From the cell containing the given text, extract its center point as (X, Y) coordinate. 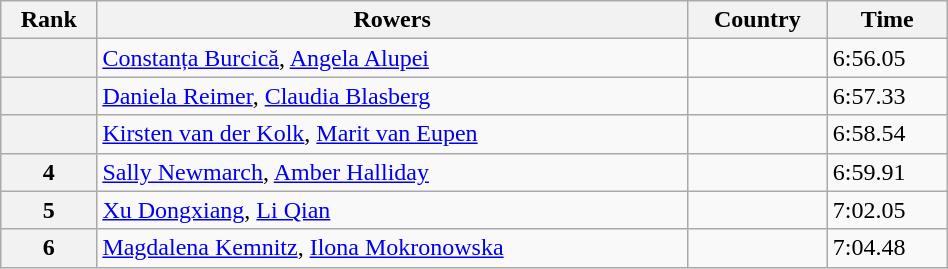
Time (887, 20)
Daniela Reimer, Claudia Blasberg (392, 96)
Country (757, 20)
6:59.91 (887, 172)
4 (49, 172)
6 (49, 248)
6:56.05 (887, 58)
7:02.05 (887, 210)
Sally Newmarch, Amber Halliday (392, 172)
7:04.48 (887, 248)
5 (49, 210)
Kirsten van der Kolk, Marit van Eupen (392, 134)
6:58.54 (887, 134)
Magdalena Kemnitz, Ilona Mokronowska (392, 248)
Rank (49, 20)
6:57.33 (887, 96)
Xu Dongxiang, Li Qian (392, 210)
Constanța Burcică, Angela Alupei (392, 58)
Rowers (392, 20)
